Return (x, y) of the center of cell containing provided text 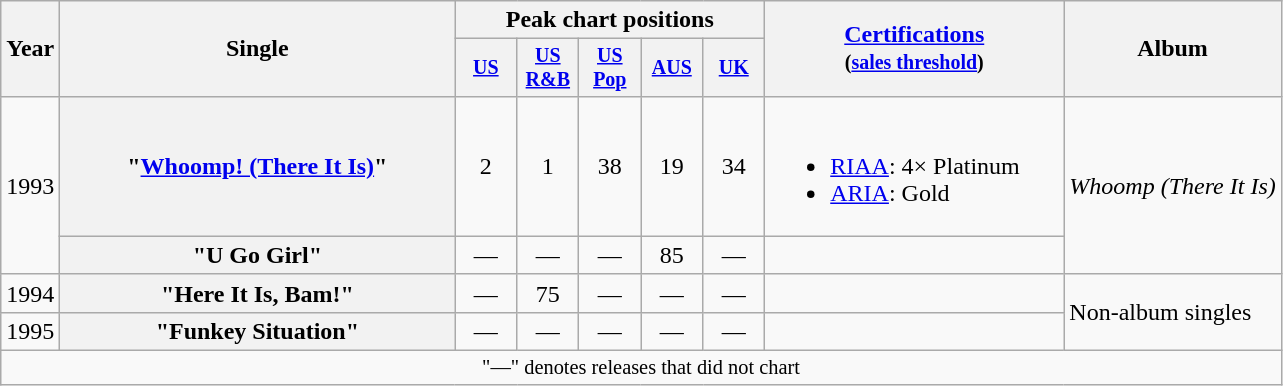
Peak chart positions (610, 20)
RIAA: 4× PlatinumARIA: Gold (914, 166)
1 (548, 166)
Album (1172, 49)
38 (610, 166)
Whoomp (There It Is) (1172, 185)
Year (30, 49)
Non-album singles (1172, 312)
UK (734, 68)
US (486, 68)
AUS (672, 68)
85 (672, 255)
1994 (30, 293)
1995 (30, 331)
US R&B (548, 68)
1993 (30, 185)
34 (734, 166)
"Here It Is, Bam!" (258, 293)
19 (672, 166)
Certifications(sales threshold) (914, 49)
US Pop (610, 68)
"Whoomp! (There It Is)" (258, 166)
2 (486, 166)
"Funkey Situation" (258, 331)
75 (548, 293)
"—" denotes releases that did not chart (642, 368)
Single (258, 49)
"U Go Girl" (258, 255)
